Extract the (x, y) coordinate from the center of the cell holding the provided text.  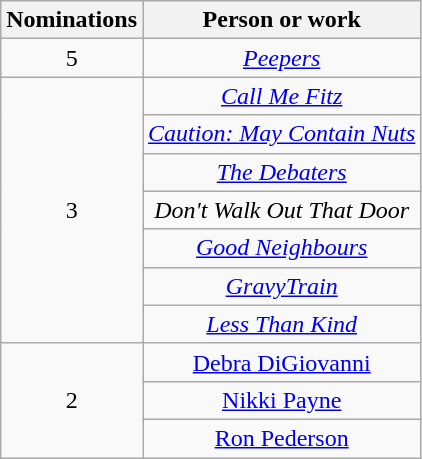
Don't Walk Out That Door (281, 210)
3 (72, 210)
Caution: May Contain Nuts (281, 134)
Nominations (72, 20)
Peepers (281, 58)
5 (72, 58)
Nikki Payne (281, 400)
Person or work (281, 20)
Call Me Fitz (281, 96)
2 (72, 400)
The Debaters (281, 172)
Ron Pederson (281, 438)
Less Than Kind (281, 324)
GravyTrain (281, 286)
Debra DiGiovanni (281, 362)
Good Neighbours (281, 248)
